For the text-containing cell, return its midpoint in (X, Y) coordinate format. 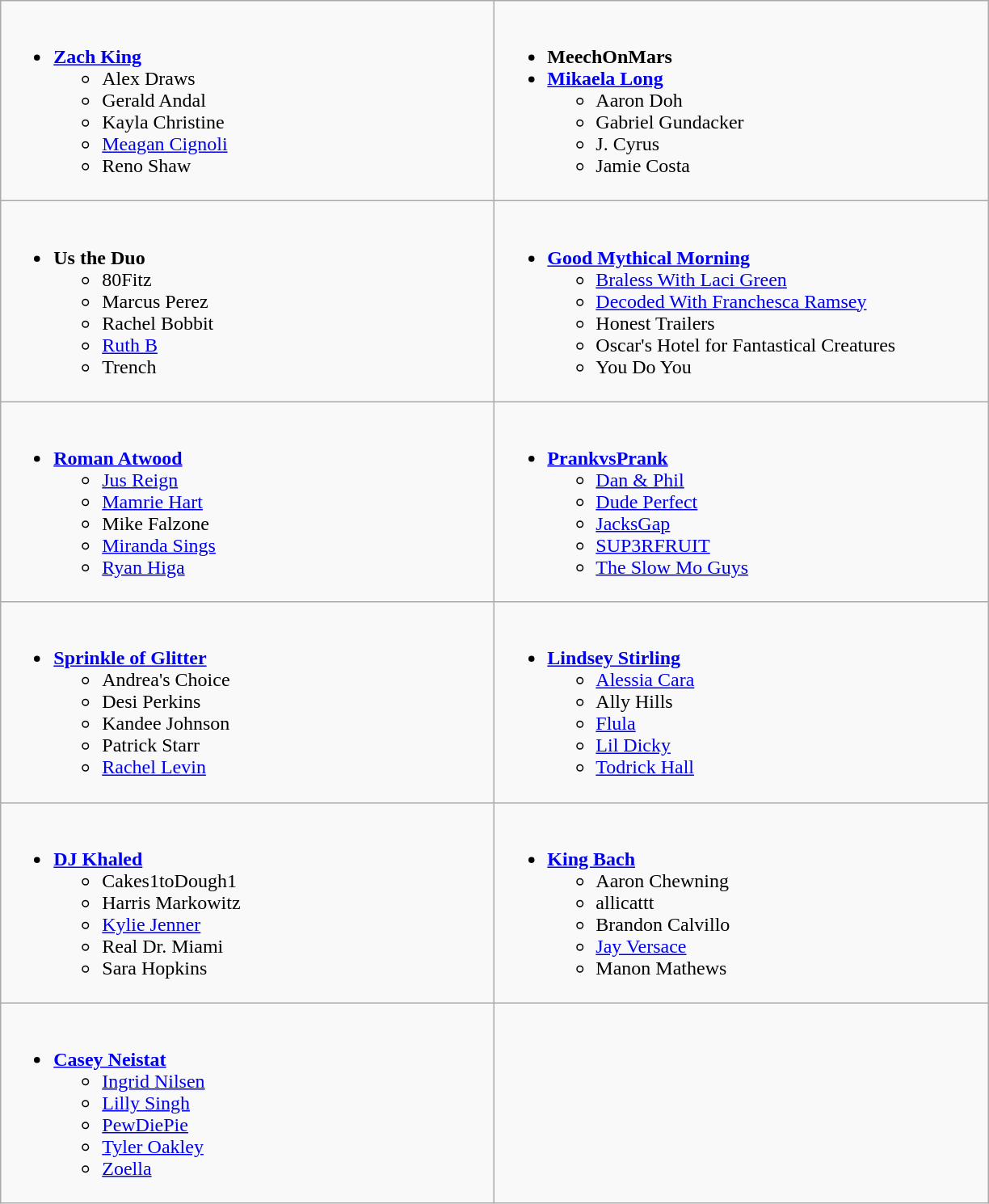
Sprinkle of GlitterAndrea's ChoiceDesi PerkinsKandee JohnsonPatrick StarrRachel Levin (247, 702)
Casey NeistatIngrid NilsenLilly SinghPewDiePieTyler OakleyZoella (247, 1103)
Lindsey StirlingAlessia CaraAlly HillsFlulaLil DickyTodrick Hall (742, 702)
PrankvsPrankDan & PhilDude PerfectJacksGapSUP3RFRUITThe Slow Mo Guys (742, 502)
MeechOnMarsMikaela LongAaron DohGabriel GundackerJ. CyrusJamie Costa (742, 101)
DJ KhaledCakes1toDough1Harris MarkowitzKylie JennerReal Dr. MiamiSara Hopkins (247, 903)
King BachAaron ChewningallicatttBrandon CalvilloJay VersaceManon Mathews (742, 903)
Roman AtwoodJus ReignMamrie HartMike FalzoneMiranda SingsRyan Higa (247, 502)
Us the Duo80FitzMarcus PerezRachel BobbitRuth BTrench (247, 301)
Zach KingAlex DrawsGerald AndalKayla ChristineMeagan CignoliReno Shaw (247, 101)
Good Mythical MorningBraless With Laci GreenDecoded With Franchesca RamseyHonest TrailersOscar's Hotel for Fantastical CreaturesYou Do You (742, 301)
